Locate the cell with the specified text and output its [X, Y] center coordinate. 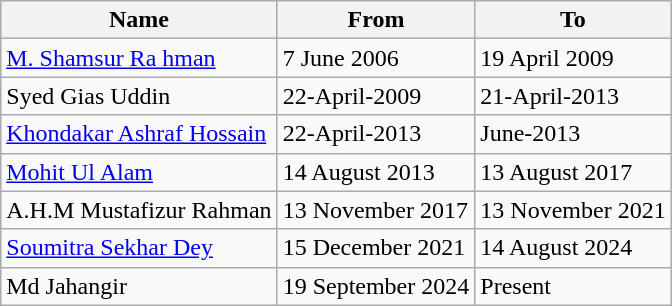
13 November 2017 [376, 210]
7 June 2006 [376, 58]
Present [573, 286]
22-April-2009 [376, 96]
21-April-2013 [573, 96]
M. Shamsur Ra hman [139, 58]
From [376, 20]
14 August 2024 [573, 248]
A.H.M Mustafizur Rahman [139, 210]
Soumitra Sekhar Dey [139, 248]
22-April-2013 [376, 134]
19 April 2009 [573, 58]
To [573, 20]
Syed Gias Uddin [139, 96]
19 September 2024 [376, 286]
15 December 2021 [376, 248]
13 August 2017 [573, 172]
Name [139, 20]
Khondakar Ashraf Hossain [139, 134]
14 August 2013 [376, 172]
13 November 2021 [573, 210]
June-2013 [573, 134]
Mohit Ul Alam [139, 172]
Md Jahangir [139, 286]
